Return [X, Y] of the center of cell containing provided text 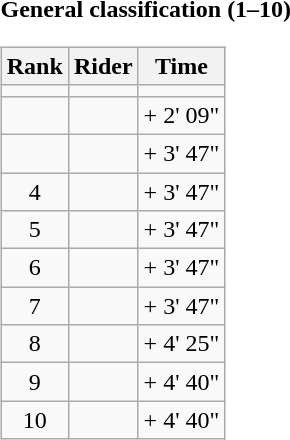
10 [34, 420]
Rider [103, 66]
8 [34, 344]
9 [34, 382]
Rank [34, 66]
+ 2' 09" [182, 115]
7 [34, 306]
5 [34, 230]
6 [34, 268]
4 [34, 191]
Time [182, 66]
+ 4' 25" [182, 344]
